Capture the cell that displays the provided text and extract its (x, y) central coordinate. 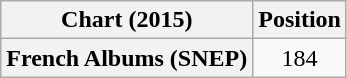
184 (300, 58)
French Albums (SNEP) (127, 58)
Chart (2015) (127, 20)
Position (300, 20)
